Identify which cell holds the provided text, then report its [X, Y] central coordinate. 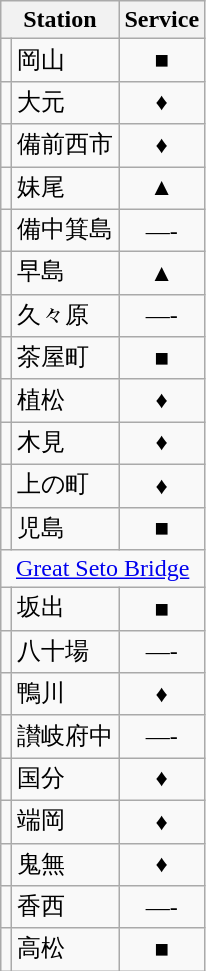
坂出 [66, 610]
植松 [66, 400]
児島 [66, 528]
Great Seto Bridge [103, 569]
香西 [66, 908]
岡山 [66, 60]
久々原 [66, 316]
木見 [66, 444]
上の町 [66, 486]
茶屋町 [66, 358]
八十場 [66, 652]
早島 [66, 274]
備中箕島 [66, 230]
端岡 [66, 822]
Service [162, 20]
妹尾 [66, 188]
鴨川 [66, 694]
高松 [66, 950]
鬼無 [66, 864]
国分 [66, 780]
Station [60, 20]
備前西市 [66, 146]
大元 [66, 102]
讃岐府中 [66, 736]
